Return [X, Y] of the center of cell containing provided text 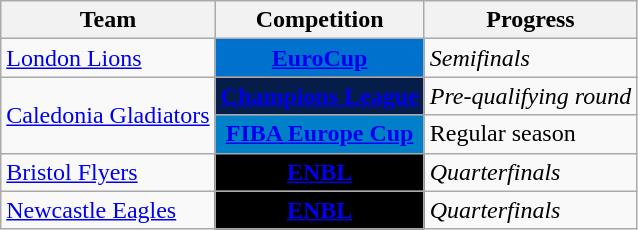
FIBA Europe Cup [320, 134]
Semifinals [530, 58]
Bristol Flyers [108, 172]
Competition [320, 20]
Team [108, 20]
Caledonia Gladiators [108, 115]
Regular season [530, 134]
EuroCup [320, 58]
London Lions [108, 58]
Pre-qualifying round [530, 96]
Progress [530, 20]
Champions League [320, 96]
Newcastle Eagles [108, 210]
